Scan for the cell matching the given text and deliver its (x, y) coordinate at center. 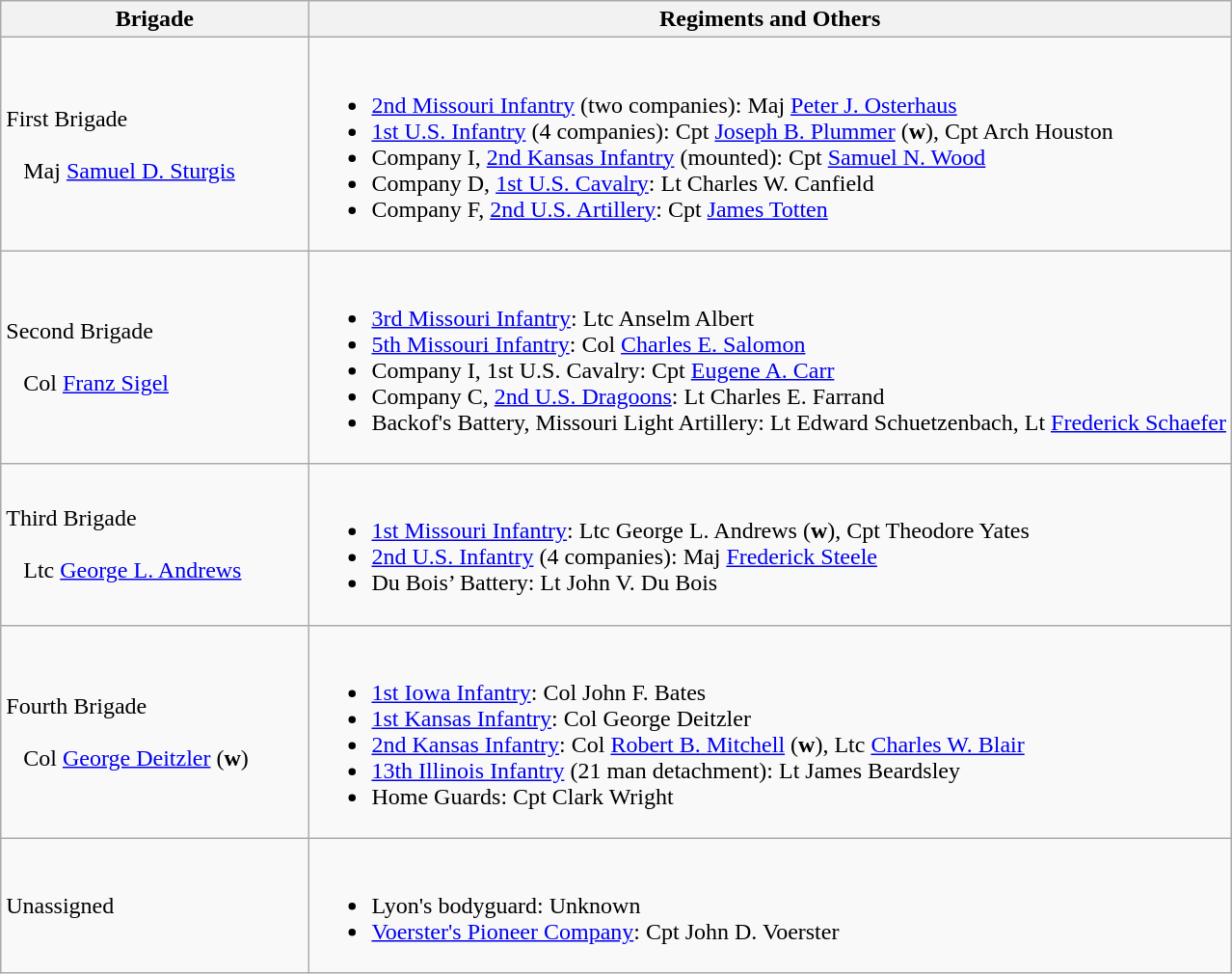
Brigade (154, 19)
Fourth Brigade Col George Deitzler (w) (154, 731)
Third Brigade Ltc George L. Andrews (154, 544)
First Brigade Maj Samuel D. Sturgis (154, 145)
Regiments and Others (770, 19)
Second Brigade Col Franz Sigel (154, 357)
Lyon's bodyguard: UnknownVoerster's Pioneer Company: Cpt John D. Voerster (770, 906)
Unassigned (154, 906)
